Scan for the cell matching the given text and deliver its [x, y] coordinate at center. 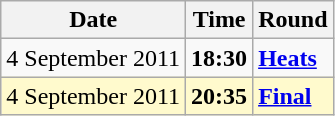
20:35 [220, 96]
Date [94, 20]
Time [220, 20]
Final [293, 96]
Round [293, 20]
18:30 [220, 58]
Heats [293, 58]
